Search for the cell housing the specified text and yield its [x, y] center coordinate. 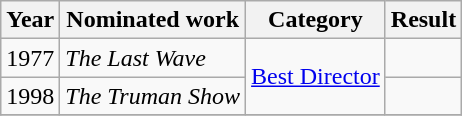
The Last Wave [153, 58]
Result [423, 20]
1977 [30, 58]
1998 [30, 96]
Nominated work [153, 20]
Category [316, 20]
The Truman Show [153, 96]
Best Director [316, 77]
Year [30, 20]
